Identify which cell holds the provided text, then report its (x, y) central coordinate. 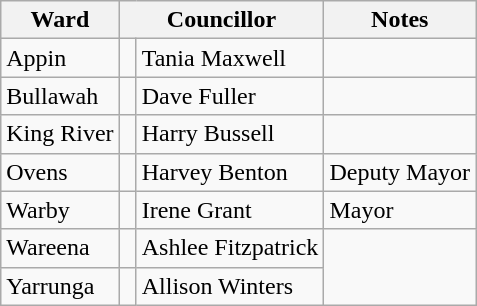
Notes (400, 20)
Ward (60, 20)
Ovens (60, 172)
Irene Grant (230, 210)
Allison Winters (230, 286)
Harry Bussell (230, 134)
Appin (60, 58)
Mayor (400, 210)
Bullawah (60, 96)
Deputy Mayor (400, 172)
Councillor (222, 20)
Ashlee Fitzpatrick (230, 248)
Harvey Benton (230, 172)
Warby (60, 210)
Yarrunga (60, 286)
Wareena (60, 248)
Tania Maxwell (230, 58)
Dave Fuller (230, 96)
King River (60, 134)
